Pinpoint the cell where the given text exists, returning its [x, y] midpoint coordinate. 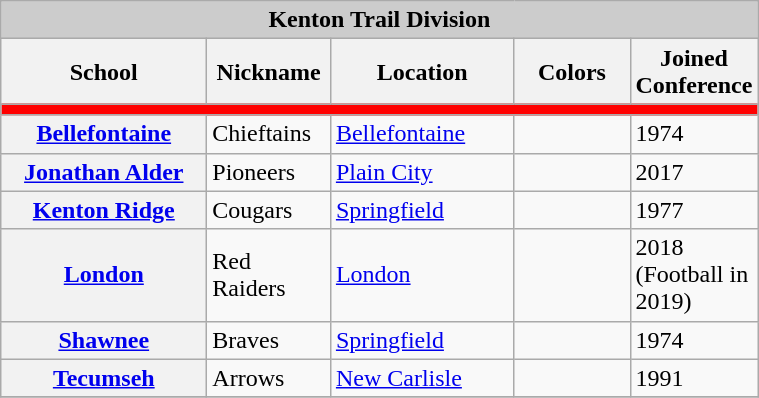
Shawnee [104, 340]
Arrows [269, 378]
1991 [694, 378]
Tecumseh [104, 378]
Kenton Trail Division [380, 20]
Joined Conference [694, 72]
Nickname [269, 72]
Location [422, 72]
Braves [269, 340]
School [104, 72]
Pioneers [269, 172]
Red Raiders [269, 275]
Colors [572, 72]
Plain City [422, 172]
Cougars [269, 210]
2017 [694, 172]
1977 [694, 210]
2018 (Football in 2019) [694, 275]
Kenton Ridge [104, 210]
Jonathan Alder [104, 172]
Chieftains [269, 134]
New Carlisle [422, 378]
